Extract the (X, Y) coordinate from the center of the cell holding the provided text.  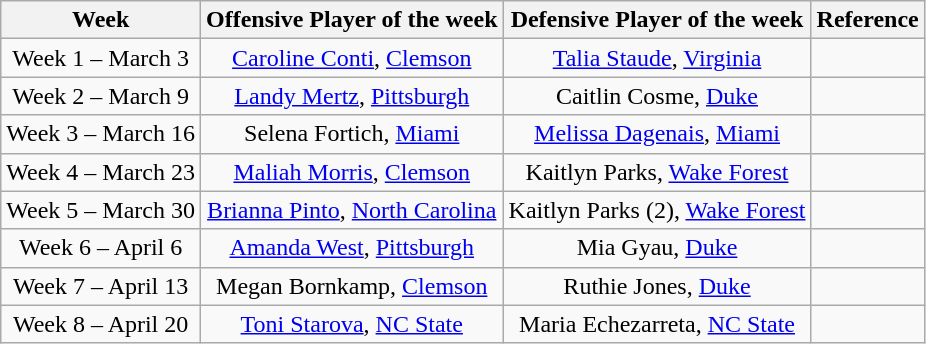
Landy Mertz, Pittsburgh (352, 96)
Brianna Pinto, North Carolina (352, 210)
Maliah Morris, Clemson (352, 172)
Megan Bornkamp, Clemson (352, 286)
Week 6 – April 6 (101, 248)
Ruthie Jones, Duke (657, 286)
Week 5 – March 30 (101, 210)
Week 8 – April 20 (101, 324)
Caitlin Cosme, Duke (657, 96)
Maria Echezarreta, NC State (657, 324)
Talia Staude, Virginia (657, 58)
Kaitlyn Parks, Wake Forest (657, 172)
Week 7 – April 13 (101, 286)
Reference (868, 20)
Mia Gyau, Duke (657, 248)
Week 1 – March 3 (101, 58)
Selena Fortich, Miami (352, 134)
Week 4 – March 23 (101, 172)
Toni Starova, NC State (352, 324)
Week 2 – March 9 (101, 96)
Offensive Player of the week (352, 20)
Caroline Conti, Clemson (352, 58)
Week (101, 20)
Kaitlyn Parks (2), Wake Forest (657, 210)
Week 3 – March 16 (101, 134)
Melissa Dagenais, Miami (657, 134)
Amanda West, Pittsburgh (352, 248)
Defensive Player of the week (657, 20)
